Locate the cell with the specified text and output its (X, Y) center coordinate. 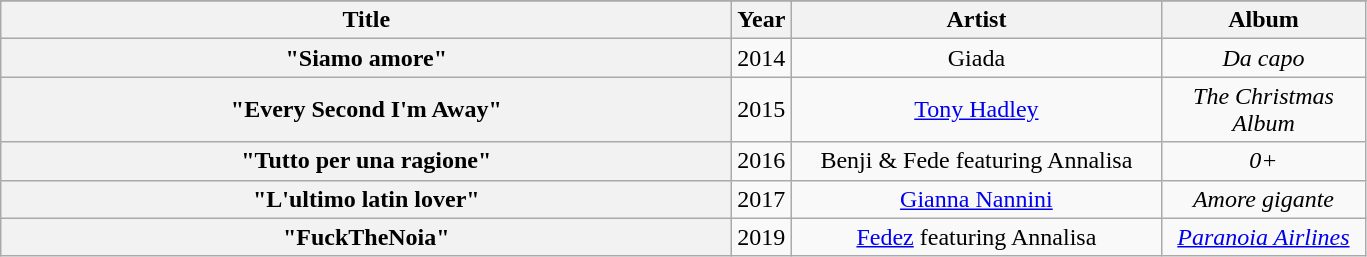
2019 (762, 237)
Album (1264, 20)
"Tutto per una ragione" (366, 161)
Benji & Fede featuring Annalisa (976, 161)
Fedez featuring Annalisa (976, 237)
Title (366, 20)
The Christmas Album (1264, 110)
"FuckTheNoia" (366, 237)
2015 (762, 110)
"L'ultimo latin lover" (366, 199)
Amore gigante (1264, 199)
"Every Second I'm Away" (366, 110)
Paranoia Airlines (1264, 237)
Tony Hadley (976, 110)
2014 (762, 58)
Da capo (1264, 58)
Gianna Nannini (976, 199)
Year (762, 20)
Giada (976, 58)
0+ (1264, 161)
Artist (976, 20)
2017 (762, 199)
"Siamo amore" (366, 58)
2016 (762, 161)
